Provide the (X, Y) coordinate of the cell's center where the given text is located.  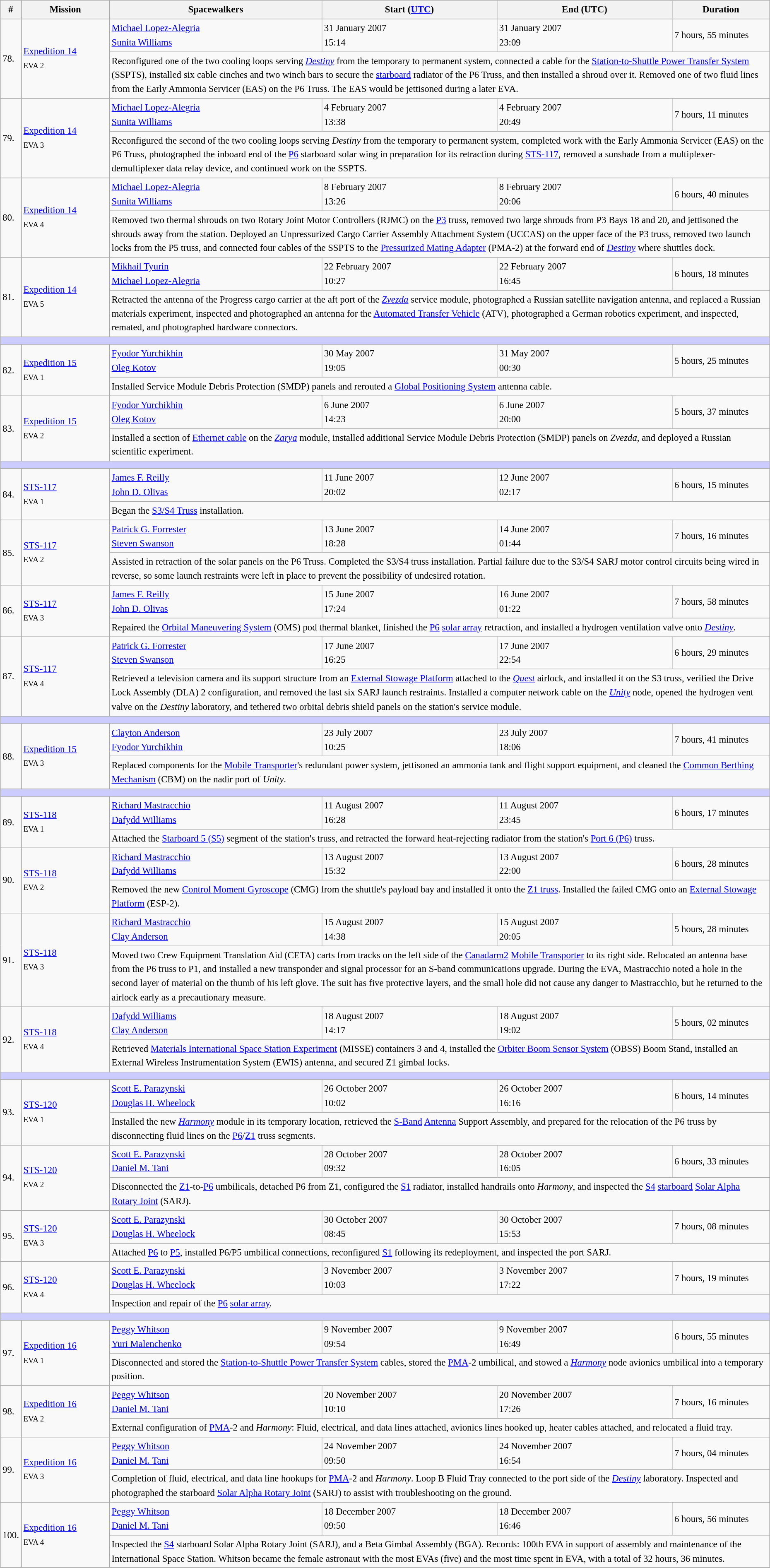
Peggy Whitson Yuri Malenchenko (215, 1337)
Clayton Anderson Fyodor Yurchikhin (215, 740)
11 August 200723:45 (585, 813)
STS-117EVA 4 (65, 676)
85. (11, 553)
11 June 200720:02 (409, 485)
STS-118EVA 4 (65, 1039)
Mikhail Tyurin Michael Lopez-Alegria (215, 274)
100. (11, 1535)
31 January 200723:09 (585, 36)
22 February 200710:27 (409, 274)
87. (11, 676)
78. (11, 59)
15 June 200717:24 (409, 602)
Start (UTC) (409, 10)
STS-118EVA 1 (65, 822)
99. (11, 1470)
6 hours, 55 minutes (721, 1337)
79. (11, 138)
94. (11, 1178)
6 hours, 14 minutes (721, 1096)
Inspection and repair of the P6 solar array. (440, 1304)
Installed Service Module Debris Protection (SMDP) panels and rerouted a Global Positioning System antenna cable. (440, 387)
Scott E. Parazynski Daniel M. Tani (215, 1162)
9 November 200709:54 (409, 1337)
7 hours, 55 minutes (721, 36)
Expedition 16EVA 2 (65, 1412)
28 October 200709:32 (409, 1162)
5 hours, 28 minutes (721, 930)
4 February 200713:38 (409, 115)
18 December 200709:50 (409, 1519)
Expedition 14EVA 5 (65, 297)
STS-117EVA 1 (65, 494)
Expedition 16EVA 4 (65, 1535)
88. (11, 756)
3 November 200717:22 (585, 1278)
91. (11, 960)
20 November 200717:26 (585, 1402)
Spacewalkers (215, 10)
End (UTC) (585, 10)
24 November 200716:54 (585, 1454)
Expedition 15EVA 3 (65, 756)
80. (11, 218)
5 hours, 37 minutes (721, 412)
Attached the Starboard 5 (S5) segment of the station's truss, and retracted the forward heat-rejecting radiator from the station's Port 6 (P6) truss. (440, 839)
Expedition 16EVA 1 (65, 1353)
Expedition 14EVA 4 (65, 218)
Attached P6 to P5, installed P6/P5 umbilical connections, reconfigured S1 following its redeployment, and inspected the port SARJ. (440, 1253)
8 February 200713:26 (409, 195)
22 February 200716:45 (585, 274)
3 November 200710:03 (409, 1278)
STS-120EVA 4 (65, 1287)
18 August 200719:02 (585, 1023)
18 August 200714:17 (409, 1023)
6 hours, 15 minutes (721, 485)
14 June 200701:44 (585, 536)
4 February 200720:49 (585, 115)
30 October 200708:45 (409, 1227)
6 hours, 17 minutes (721, 813)
Duration (721, 10)
93. (11, 1112)
Expedition 15EVA 1 (65, 370)
17 June 200716:25 (409, 653)
13 August 200722:00 (585, 864)
89. (11, 822)
20 November 200710:10 (409, 1402)
24 November 200709:50 (409, 1454)
6 June 200720:00 (585, 412)
Richard Mastracchio Clay Anderson (215, 930)
13 June 200718:28 (409, 536)
5 hours, 25 minutes (721, 361)
6 hours, 40 minutes (721, 195)
23 July 200710:25 (409, 740)
Expedition 16EVA 3 (65, 1470)
6 hours, 28 minutes (721, 864)
12 June 200702:17 (585, 485)
31 January 200715:14 (409, 36)
STS-120EVA 1 (65, 1112)
26 October 200716:16 (585, 1096)
30 May 200719:05 (409, 361)
31 May 200700:30 (585, 361)
17 June 200722:54 (585, 653)
81. (11, 297)
95. (11, 1236)
11 August 200716:28 (409, 813)
98. (11, 1412)
82. (11, 370)
7 hours, 58 minutes (721, 602)
STS-120EVA 3 (65, 1236)
Dafydd Williams Clay Anderson (215, 1023)
6 hours, 33 minutes (721, 1162)
30 October 200715:53 (585, 1227)
STS-117EVA 2 (65, 553)
STS-118EVA 3 (65, 960)
Expedition 15EVA 2 (65, 428)
7 hours, 04 minutes (721, 1454)
# (11, 10)
5 hours, 02 minutes (721, 1023)
Mission (65, 10)
7 hours, 08 minutes (721, 1227)
16 June 200701:22 (585, 602)
15 August 200714:38 (409, 930)
13 August 200715:32 (409, 864)
7 hours, 11 minutes (721, 115)
86. (11, 611)
8 February 200720:06 (585, 195)
STS-118EVA 2 (65, 880)
Began the S3/S4 Truss installation. (440, 511)
90. (11, 880)
28 October 200716:05 (585, 1162)
6 June 200714:23 (409, 412)
26 October 200710:02 (409, 1096)
92. (11, 1039)
6 hours, 29 minutes (721, 653)
9 November 200716:49 (585, 1337)
23 July 200718:06 (585, 740)
Expedition 14EVA 2 (65, 59)
84. (11, 494)
15 August 200720:05 (585, 930)
18 December 200716:46 (585, 1519)
96. (11, 1287)
STS-120EVA 2 (65, 1178)
97. (11, 1353)
STS-117EVA 3 (65, 611)
83. (11, 428)
7 hours, 19 minutes (721, 1278)
6 hours, 18 minutes (721, 274)
Expedition 14EVA 3 (65, 138)
7 hours, 41 minutes (721, 740)
6 hours, 56 minutes (721, 1519)
